Scan for the cell matching the given text and deliver its [X, Y] coordinate at center. 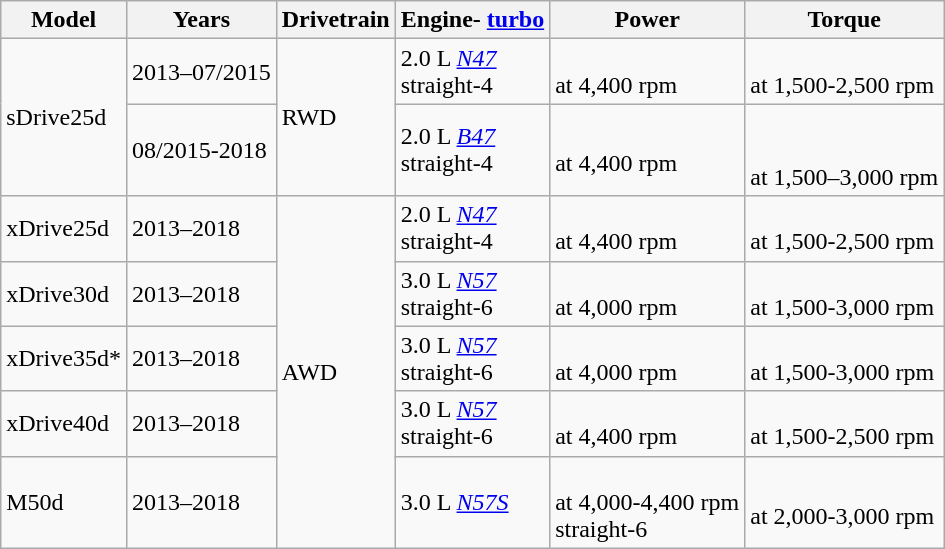
Engine- turbo [472, 20]
xDrive25d [64, 228]
RWD [336, 118]
Drivetrain [336, 20]
Power [648, 20]
08/2015-2018 [201, 150]
2.0 L B47 straight-4 [472, 150]
xDrive30d [64, 294]
Years [201, 20]
xDrive40d [64, 424]
3.0 L N57S [472, 502]
at 2,000-3,000 rpm [844, 502]
sDrive25d [64, 118]
M50d [64, 502]
xDrive35d* [64, 358]
Torque [844, 20]
Model [64, 20]
2013–07/2015 [201, 72]
AWD [336, 372]
at 1,500–3,000 rpm [844, 150]
at 4,000-4,400 rpmstraight-6 [648, 502]
